Scan for the cell matching the given text and deliver its [X, Y] coordinate at center. 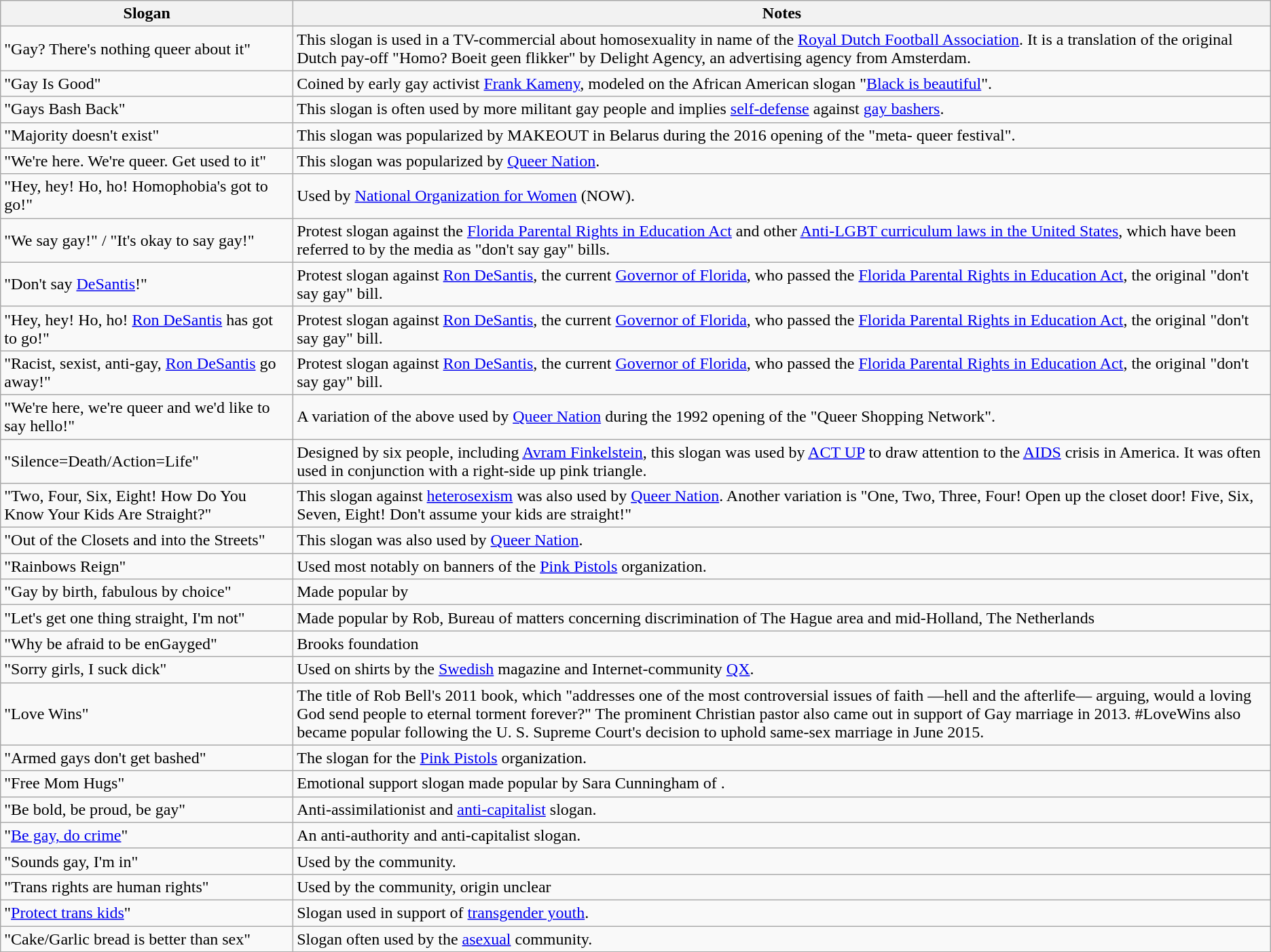
"Hey, hey! Ho, ho! Homophobia's got to go!" [147, 196]
Anti-assimilationist and anti-capitalist slogan. [782, 809]
Used most notably on banners of the Pink Pistols organization. [782, 566]
This slogan is often used by more militant gay people and implies self-defense against gay bashers. [782, 109]
Coined by early gay activist Frank Kameny, modeled on the African American slogan "Black is beautiful". [782, 84]
"Cake/Garlic bread is better than sex" [147, 939]
Slogan [147, 14]
"Rainbows Reign" [147, 566]
"Gays Bash Back" [147, 109]
Made popular by Rob, Bureau of matters concerning discrimination of The Hague area and mid-Holland, The Netherlands [782, 618]
"We're here. We're queer. Get used to it" [147, 161]
"Silence=Death/Action=Life" [147, 460]
Used on shirts by the Swedish magazine and Internet-community QX. [782, 670]
"Gay? There's nothing queer about it" [147, 49]
Brooks foundation [782, 644]
"Let's get one thing straight, I'm not" [147, 618]
This slogan was popularized by Queer Nation. [782, 161]
Notes [782, 14]
"Gay Is Good" [147, 84]
"Majority doesn't exist" [147, 135]
Emotional support slogan made popular by Sara Cunningham of . [782, 784]
Made popular by [782, 592]
"Be bold, be proud, be gay" [147, 809]
"Sorry girls, I suck dick" [147, 670]
The slogan for the Pink Pistols organization. [782, 758]
"Be gay, do crime" [147, 835]
Used by National Organization for Women (NOW). [782, 196]
Slogan used in support of transgender youth. [782, 913]
Used by the community, origin unclear [782, 887]
"We say gay!" / "It's okay to say gay!" [147, 240]
"Hey, hey! Ho, ho! Ron DeSantis has got to go!" [147, 329]
"Two, Four, Six, Eight! How Do You Know Your Kids Are Straight?" [147, 505]
"Racist, sexist, anti-gay, Ron DeSantis go away!" [147, 372]
An anti-authority and anti-capitalist slogan. [782, 835]
"Trans rights are human rights" [147, 887]
"Out of the Closets and into the Streets" [147, 541]
"Protect trans kids" [147, 913]
"Free Mom Hugs" [147, 784]
A variation of the above used by Queer Nation during the 1992 opening of the "Queer Shopping Network". [782, 417]
"Gay by birth, fabulous by choice" [147, 592]
"Don't say DeSantis!" [147, 284]
"Love Wins" [147, 714]
This slogan was also used by Queer Nation. [782, 541]
"Sounds gay, I'm in" [147, 861]
This slogan was popularized by MAKEOUT in Belarus during the 2016 opening of the "meta- queer festival". [782, 135]
Slogan often used by the asexual community. [782, 939]
Used by the community. [782, 861]
"We're here, we're queer and we'd like to say hello!" [147, 417]
"Armed gays don't get bashed" [147, 758]
"Why be afraid to be enGayged" [147, 644]
